Return [X, Y] of the center of cell containing provided text 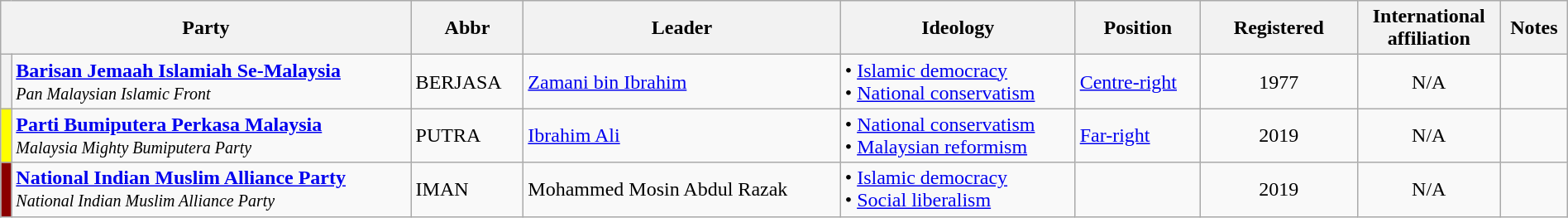
PUTRA [467, 136]
Leader [681, 28]
Party [206, 28]
National Indian Muslim Alliance Party National Indian Muslim Alliance Party [212, 189]
BERJASA [467, 81]
• Islamic democracy • Social liberalism [958, 189]
Centre-right [1138, 81]
Mohammed Mosin Abdul Razak [681, 189]
Barisan Jemaah Islamiah Se-Malaysia Pan Malaysian Islamic Front [212, 81]
Abbr [467, 28]
Position [1138, 28]
Ibrahim Ali [681, 136]
Internationalaffiliation [1429, 28]
1977 [1279, 81]
Notes [1533, 28]
Parti Bumiputera Perkasa Malaysia Malaysia Mighty Bumiputera Party [212, 136]
Far-right [1138, 136]
Zamani bin Ibrahim [681, 81]
IMAN [467, 189]
Ideology [958, 28]
Registered [1279, 28]
• Islamic democracy • National conservatism [958, 81]
• National conservatism• Malaysian reformism [958, 136]
